From the cell containing the given text, extract its center point as (x, y) coordinate. 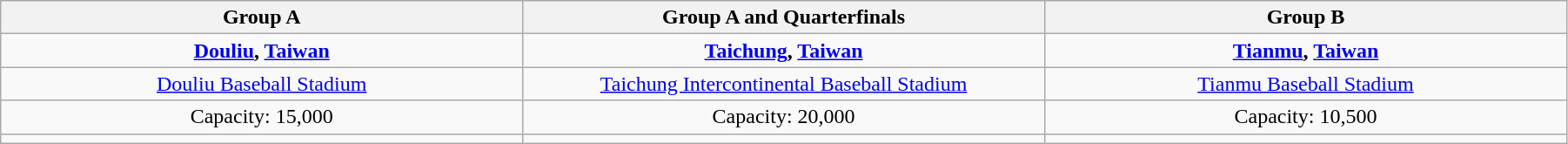
Douliu Baseball Stadium (262, 84)
Taichung, Taiwan (784, 51)
Capacity: 10,500 (1306, 117)
Group A and Quarterfinals (784, 17)
Capacity: 20,000 (784, 117)
Tianmu, Taiwan (1306, 51)
Capacity: 15,000 (262, 117)
Group B (1306, 17)
Douliu, Taiwan (262, 51)
Group A (262, 17)
Tianmu Baseball Stadium (1306, 84)
Taichung Intercontinental Baseball Stadium (784, 84)
